Output the [X, Y] coordinate of the center of the cell containing the given text.  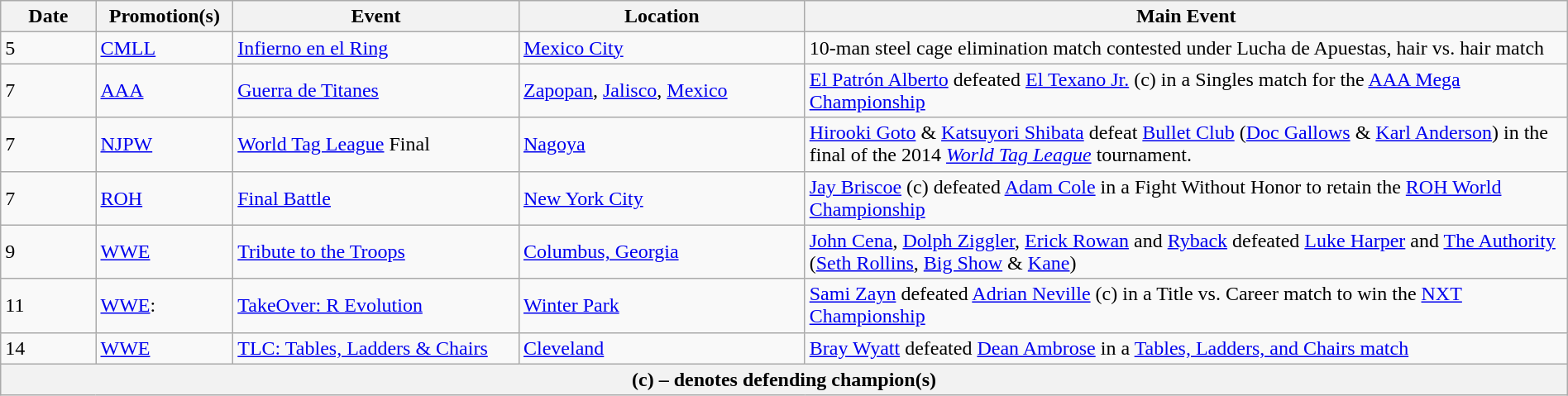
El Patrón Alberto defeated El Texano Jr. (c) in a Singles match for the AAA Mega Championship [1186, 91]
WWE: [165, 306]
Nagoya [662, 144]
Zapopan, Jalisco, Mexico [662, 91]
Promotion(s) [165, 17]
TLC: Tables, Ladders & Chairs [376, 348]
AAA [165, 91]
TakeOver: R Evolution [376, 306]
Infierno en el Ring [376, 48]
ROH [165, 198]
Date [48, 17]
Tribute to the Troops [376, 251]
Location [662, 17]
11 [48, 306]
John Cena, Dolph Ziggler, Erick Rowan and Ryback defeated Luke Harper and The Authority (Seth Rollins, Big Show & Kane) [1186, 251]
Hirooki Goto & Katsuyori Shibata defeat Bullet Club (Doc Gallows & Karl Anderson) in the final of the 2014 World Tag League tournament. [1186, 144]
(c) – denotes defending champion(s) [784, 379]
Mexico City [662, 48]
Winter Park [662, 306]
Bray Wyatt defeated Dean Ambrose in a Tables, Ladders, and Chairs match [1186, 348]
Event [376, 17]
New York City [662, 198]
Sami Zayn defeated Adrian Neville (c) in a Title vs. Career match to win the NXT Championship [1186, 306]
Columbus, Georgia [662, 251]
CMLL [165, 48]
Final Battle [376, 198]
Cleveland [662, 348]
14 [48, 348]
5 [48, 48]
NJPW [165, 144]
Jay Briscoe (c) defeated Adam Cole in a Fight Without Honor to retain the ROH World Championship [1186, 198]
10-man steel cage elimination match contested under Lucha de Apuestas, hair vs. hair match [1186, 48]
9 [48, 251]
Guerra de Titanes [376, 91]
Main Event [1186, 17]
World Tag League Final [376, 144]
